From the cell containing the given text, extract its center point as [x, y] coordinate. 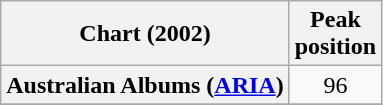
Peakposition [335, 34]
Chart (2002) [145, 34]
96 [335, 85]
Australian Albums (ARIA) [145, 85]
